Detect which cell encompasses the target text, then output its (x, y) center coordinate. 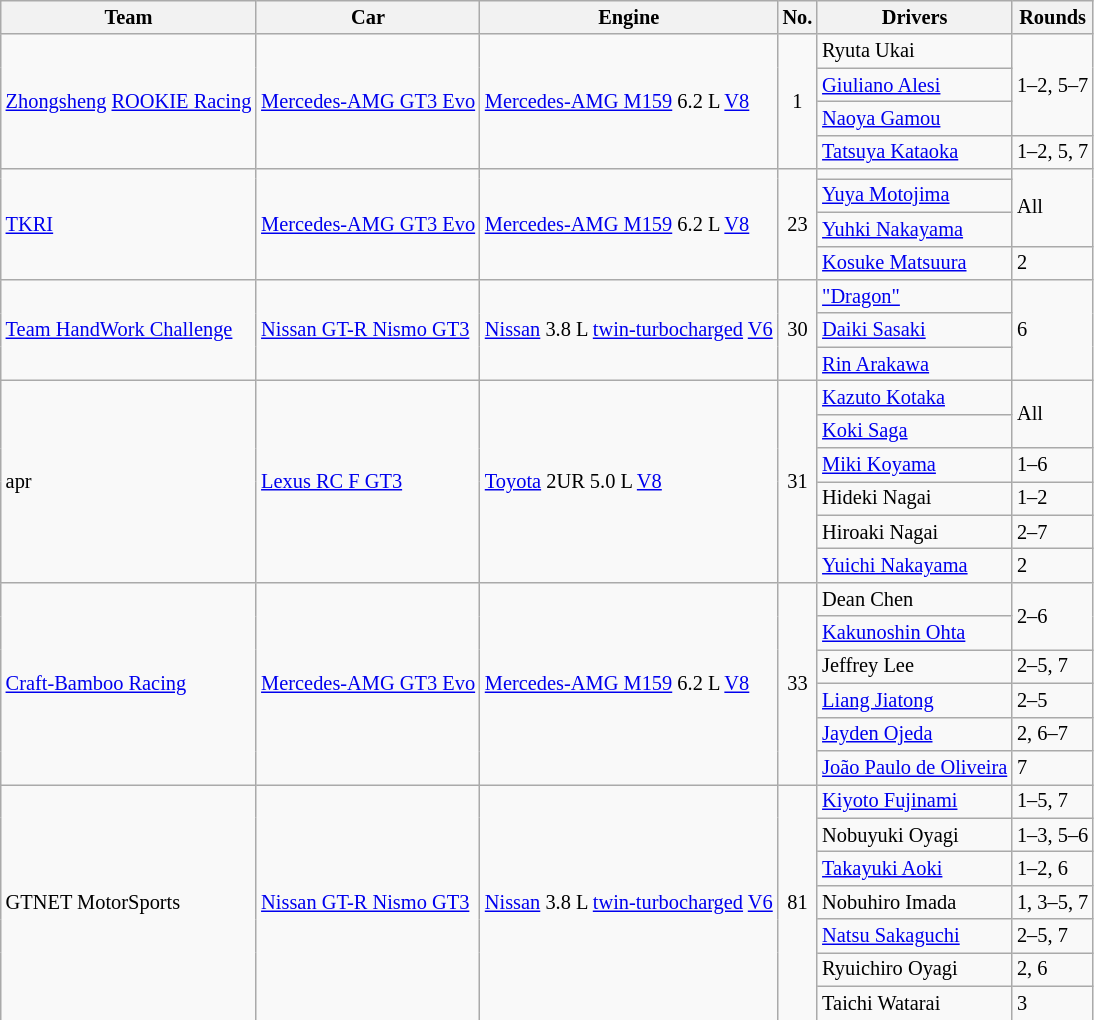
Daiki Sasaki (914, 330)
No. (798, 17)
1–6 (1052, 465)
Toyota 2UR 5.0 L V8 (629, 481)
TKRI (128, 224)
Zhongsheng ROOKIE Racing (128, 102)
GTNET MotorSports (128, 902)
Lexus RC F GT3 (368, 481)
Nobuyuki Oyagi (914, 835)
2, 6 (1052, 969)
Kazuto Kotaka (914, 397)
Giuliano Alesi (914, 85)
Jayden Ojeda (914, 734)
Craft-Bamboo Racing (128, 683)
Kosuke Matsuura (914, 263)
30 (798, 330)
Kakunoshin Ohta (914, 633)
Natsu Sakaguchi (914, 936)
Taichi Watarai (914, 1003)
João Paulo de Oliveira (914, 767)
Miki Koyama (914, 465)
1 (798, 102)
Yuhki Nakayama (914, 229)
"Dragon" (914, 296)
Naoya Gamou (914, 118)
Yuichi Nakayama (914, 565)
2, 6–7 (1052, 734)
2–5 (1052, 700)
Ryuichiro Oyagi (914, 969)
31 (798, 481)
Koki Saga (914, 431)
1, 3–5, 7 (1052, 902)
1–2, 5, 7 (1052, 152)
Kiyoto Fujinami (914, 801)
23 (798, 224)
6 (1052, 330)
Ryuta Ukai (914, 51)
81 (798, 902)
Liang Jiatong (914, 700)
Team (128, 17)
Engine (629, 17)
Hiroaki Nagai (914, 532)
1–2 (1052, 498)
7 (1052, 767)
33 (798, 683)
1–2, 5–7 (1052, 84)
Rounds (1052, 17)
Drivers (914, 17)
Rin Arakawa (914, 364)
Takayuki Aoki (914, 868)
3 (1052, 1003)
1–5, 7 (1052, 801)
1–3, 5–6 (1052, 835)
Yuya Motojima (914, 195)
1–2, 6 (1052, 868)
Car (368, 17)
2–7 (1052, 532)
Jeffrey Lee (914, 666)
Tatsuya Kataoka (914, 152)
Dean Chen (914, 599)
Hideki Nagai (914, 498)
2–6 (1052, 616)
Team HandWork Challenge (128, 330)
apr (128, 481)
Nobuhiro Imada (914, 902)
